Provide the (x, y) coordinate of the cell's center where the given text is located.  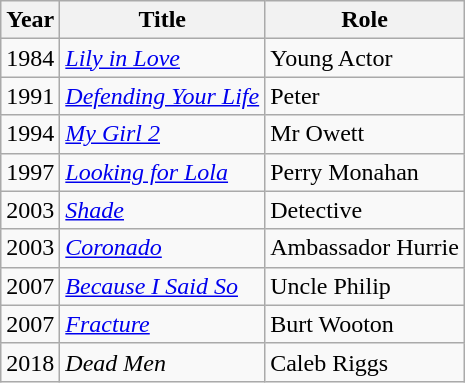
Peter (365, 96)
Mr Owett (365, 134)
Because I Said So (162, 286)
1991 (30, 96)
Looking for Lola (162, 172)
Young Actor (365, 58)
Perry Monahan (365, 172)
1994 (30, 134)
Ambassador Hurrie (365, 248)
2018 (30, 362)
My Girl 2 (162, 134)
Year (30, 20)
Coronado (162, 248)
1997 (30, 172)
Lily in Love (162, 58)
Defending Your Life (162, 96)
Fracture (162, 324)
1984 (30, 58)
Uncle Philip (365, 286)
Detective (365, 210)
Shade (162, 210)
Dead Men (162, 362)
Role (365, 20)
Burt Wooton (365, 324)
Title (162, 20)
Caleb Riggs (365, 362)
